Return (X, Y) of the center of cell containing provided text 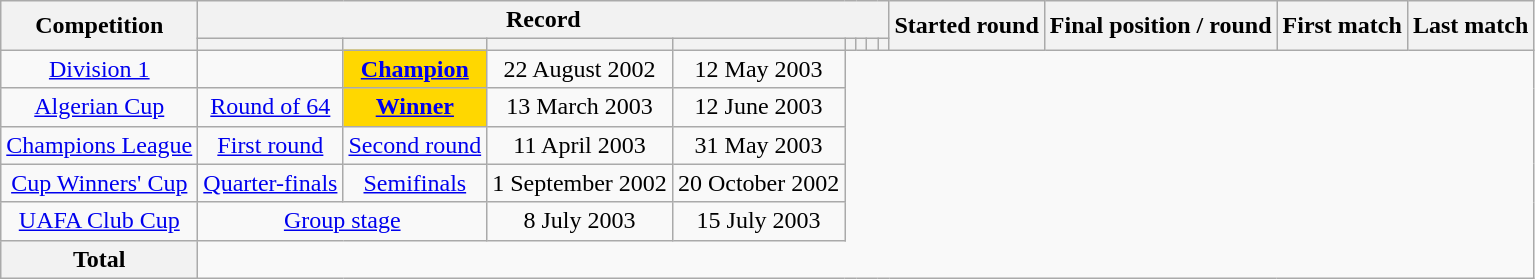
22 August 2002 (580, 69)
Started round (966, 26)
20 October 2002 (758, 183)
13 March 2003 (580, 107)
Cup Winners' Cup (100, 183)
First round (270, 145)
12 May 2003 (758, 69)
1 September 2002 (580, 183)
Division 1 (100, 69)
Group stage (342, 221)
Champions League (100, 145)
Final position / round (1160, 26)
Quarter-finals (270, 183)
First match (1342, 26)
Semifinals (415, 183)
11 April 2003 (580, 145)
15 July 2003 (758, 221)
Second round (415, 145)
Last match (1470, 26)
Winner (415, 107)
12 June 2003 (758, 107)
Competition (100, 26)
Record (544, 20)
8 July 2003 (580, 221)
Total (100, 259)
Algerian Cup (100, 107)
Round of 64 (270, 107)
UAFA Club Cup (100, 221)
31 May 2003 (758, 145)
Champion (415, 69)
